Locate the cell with the specified text and output its (x, y) center coordinate. 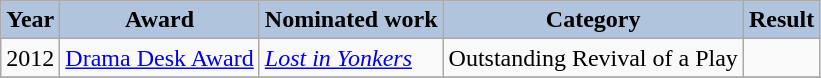
2012 (30, 58)
Lost in Yonkers (351, 58)
Category (593, 20)
Year (30, 20)
Drama Desk Award (160, 58)
Award (160, 20)
Outstanding Revival of a Play (593, 58)
Result (781, 20)
Nominated work (351, 20)
